Return (X, Y) of the center of cell containing provided text 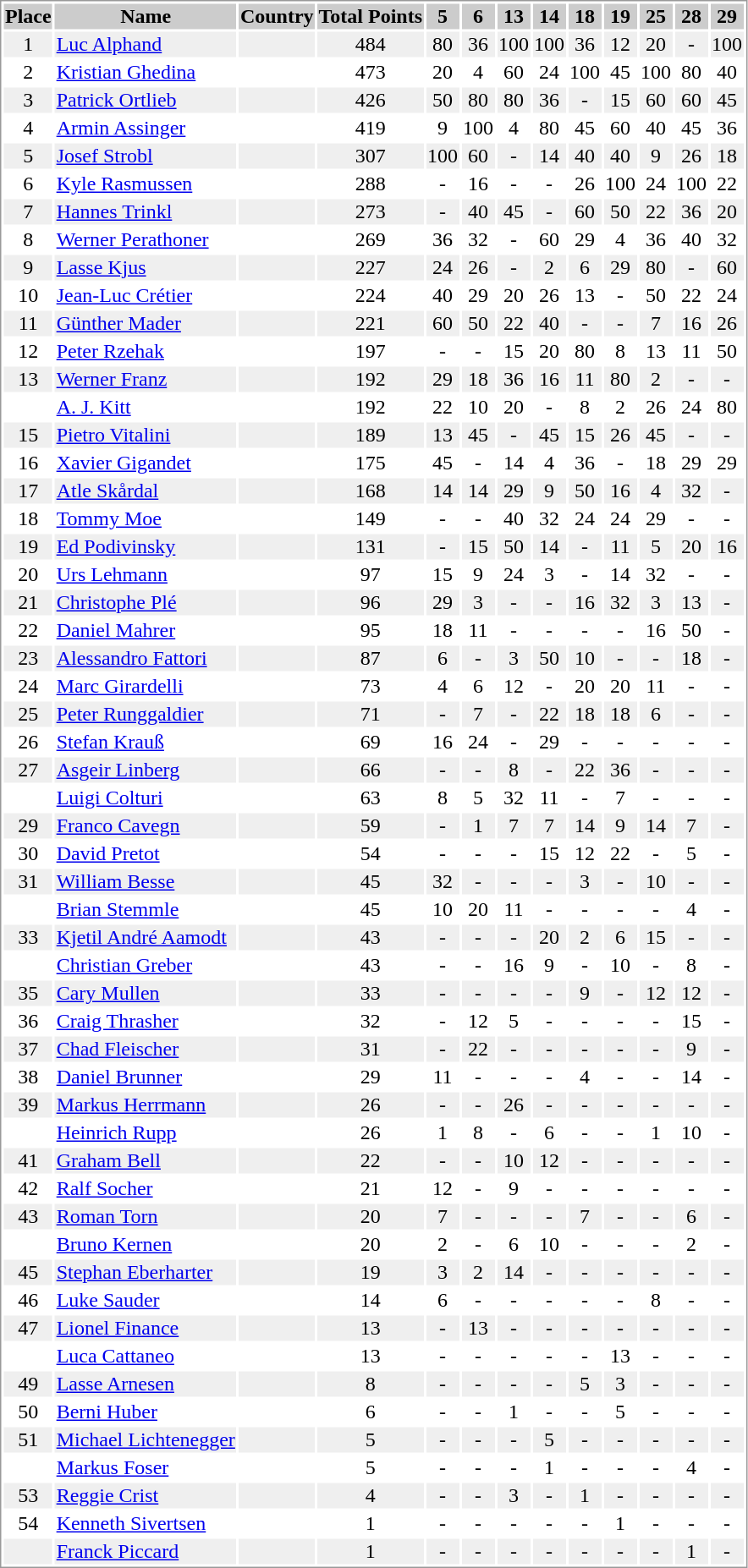
Peter Rzehak (146, 351)
Luke Sauder (146, 1300)
Lionel Finance (146, 1329)
Reggie Crist (146, 1496)
Christian Greber (146, 965)
Lasse Kjus (146, 268)
Kenneth Sivertsen (146, 1523)
288 (371, 184)
Stefan Krauß (146, 742)
Country (277, 16)
Jean-Luc Crétier (146, 295)
27 (28, 770)
Kyle Rasmussen (146, 184)
224 (371, 295)
87 (371, 659)
30 (28, 853)
Name (146, 16)
35 (28, 994)
189 (371, 436)
53 (28, 1496)
William Besse (146, 882)
149 (371, 518)
131 (371, 547)
Brian Stemmle (146, 909)
Daniel Brunner (146, 1077)
97 (371, 574)
46 (28, 1300)
175 (371, 463)
Heinrich Rupp (146, 1132)
Roman Torn (146, 1217)
227 (371, 268)
69 (371, 742)
17 (28, 491)
Xavier Gigandet (146, 463)
Chad Fleischer (146, 1050)
Luc Alphand (146, 45)
73 (371, 686)
Bruno Kernen (146, 1244)
Christophe Plé (146, 603)
Franco Cavegn (146, 826)
96 (371, 603)
Armin Assinger (146, 128)
Daniel Mahrer (146, 630)
David Pretot (146, 853)
47 (28, 1329)
39 (28, 1105)
Tommy Moe (146, 518)
273 (371, 212)
51 (28, 1440)
Craig Thrasher (146, 1021)
37 (28, 1050)
Patrick Ortlieb (146, 101)
Werner Perathoner (146, 239)
Stephan Eberharter (146, 1273)
426 (371, 101)
419 (371, 128)
Peter Runggaldier (146, 715)
Günther Mader (146, 324)
49 (28, 1384)
Pietro Vitalini (146, 436)
Josef Strobl (146, 156)
Marc Girardelli (146, 686)
Markus Herrmann (146, 1105)
Ed Podivinsky (146, 547)
41 (28, 1161)
42 (28, 1188)
59 (371, 826)
28 (692, 16)
307 (371, 156)
Alessandro Fattori (146, 659)
Atle Skårdal (146, 491)
Urs Lehmann (146, 574)
A. J. Kitt (146, 407)
Graham Bell (146, 1161)
Cary Mullen (146, 994)
Werner Franz (146, 380)
95 (371, 630)
Berni Huber (146, 1412)
Franck Piccard (146, 1552)
63 (371, 798)
Luigi Colturi (146, 798)
Asgeir Linberg (146, 770)
Markus Foser (146, 1467)
Michael Lichtenegger (146, 1440)
484 (371, 45)
71 (371, 715)
197 (371, 351)
66 (371, 770)
Kjetil André Aamodt (146, 938)
269 (371, 239)
168 (371, 491)
23 (28, 659)
Hannes Trinkl (146, 212)
Kristian Ghedina (146, 72)
Luca Cattaneo (146, 1356)
Ralf Socher (146, 1188)
38 (28, 1077)
Lasse Arnesen (146, 1384)
Place (28, 16)
473 (371, 72)
Total Points (371, 16)
221 (371, 324)
